Determine the [x, y] coordinate at the center of the cell enclosing the given text.  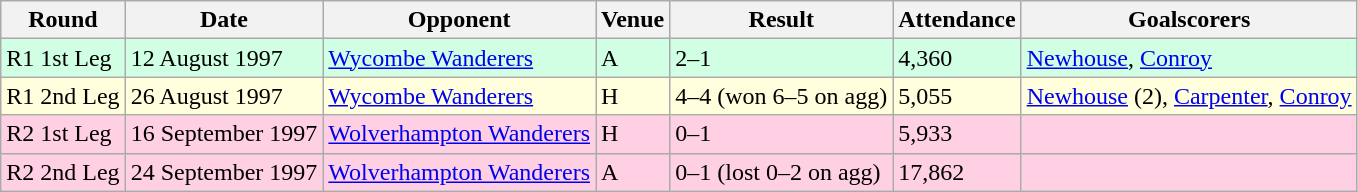
0–1 (lost 0–2 on agg) [782, 172]
R2 2nd Leg [63, 172]
5,933 [957, 134]
Newhouse, Conroy [1189, 58]
Goalscorers [1189, 20]
4,360 [957, 58]
R1 1st Leg [63, 58]
Newhouse (2), Carpenter, Conroy [1189, 96]
Attendance [957, 20]
Date [224, 20]
R1 2nd Leg [63, 96]
12 August 1997 [224, 58]
Venue [633, 20]
2–1 [782, 58]
0–1 [782, 134]
Result [782, 20]
Opponent [460, 20]
24 September 1997 [224, 172]
R2 1st Leg [63, 134]
Round [63, 20]
4–4 (won 6–5 on agg) [782, 96]
16 September 1997 [224, 134]
17,862 [957, 172]
26 August 1997 [224, 96]
5,055 [957, 96]
